Output the [X, Y] coordinate of the center of the cell containing the given text.  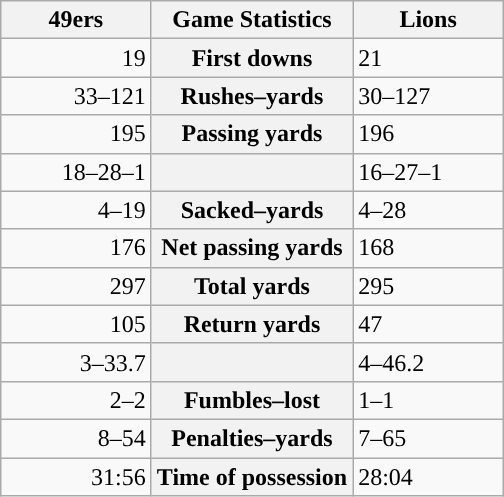
297 [76, 286]
1–1 [428, 400]
Net passing yards [252, 248]
4–19 [76, 210]
Total yards [252, 286]
295 [428, 286]
168 [428, 248]
49ers [76, 20]
195 [76, 134]
Game Statistics [252, 20]
33–121 [76, 96]
18–28–1 [76, 172]
7–65 [428, 438]
28:04 [428, 477]
Rushes–yards [252, 96]
3–33.7 [76, 362]
Time of possession [252, 477]
Passing yards [252, 134]
Fumbles–lost [252, 400]
196 [428, 134]
4–46.2 [428, 362]
8–54 [76, 438]
Lions [428, 20]
176 [76, 248]
19 [76, 58]
Sacked–yards [252, 210]
2–2 [76, 400]
47 [428, 324]
4–28 [428, 210]
16–27–1 [428, 172]
Return yards [252, 324]
Penalties–yards [252, 438]
First downs [252, 58]
21 [428, 58]
105 [76, 324]
31:56 [76, 477]
30–127 [428, 96]
